Return [x, y] of the center of cell containing provided text 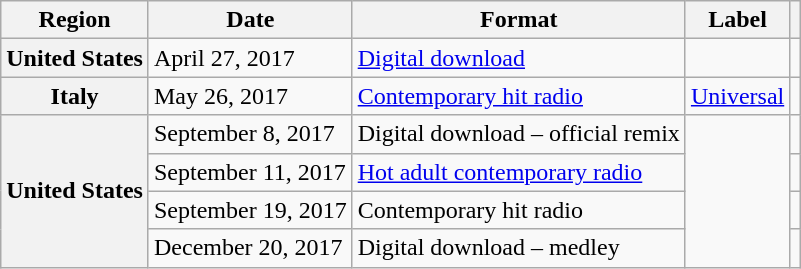
Date [250, 20]
Italy [75, 96]
May 26, 2017 [250, 96]
Digital download [518, 58]
September 11, 2017 [250, 172]
Digital download – medley [518, 248]
April 27, 2017 [250, 58]
Digital download – official remix [518, 134]
September 8, 2017 [250, 134]
Hot adult contemporary radio [518, 172]
Format [518, 20]
Label [737, 20]
September 19, 2017 [250, 210]
Universal [737, 96]
Region [75, 20]
December 20, 2017 [250, 248]
